Return the (x, y) coordinate for the center point of the cell that contains the specified text.  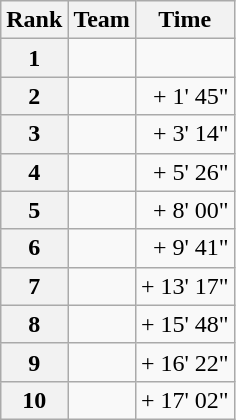
4 (34, 172)
Time (184, 20)
+ 17' 02" (184, 400)
Team (102, 20)
+ 8' 00" (184, 210)
+ 5' 26" (184, 172)
+ 13' 17" (184, 286)
9 (34, 362)
+ 3' 14" (184, 134)
+ 15' 48" (184, 324)
3 (34, 134)
8 (34, 324)
Rank (34, 20)
+ 9' 41" (184, 248)
2 (34, 96)
6 (34, 248)
+ 16' 22" (184, 362)
7 (34, 286)
5 (34, 210)
10 (34, 400)
+ 1' 45" (184, 96)
1 (34, 58)
